Locate the cell with the specified text and output its [X, Y] center coordinate. 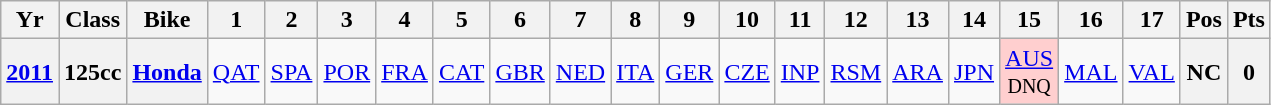
FRA [405, 72]
ARA [918, 72]
NED [580, 72]
Pts [1248, 20]
CAT [461, 72]
16 [1091, 20]
AUSDNQ [1030, 72]
POR [347, 72]
7 [580, 20]
15 [1030, 20]
RSM [856, 72]
11 [800, 20]
VAL [1152, 72]
CZE [747, 72]
9 [690, 20]
Honda [167, 72]
INP [800, 72]
SPA [292, 72]
125cc [92, 72]
2 [292, 20]
6 [520, 20]
GER [690, 72]
3 [347, 20]
1 [236, 20]
14 [974, 20]
Bike [167, 20]
0 [1248, 72]
17 [1152, 20]
GBR [520, 72]
13 [918, 20]
ITA [636, 72]
8 [636, 20]
QAT [236, 72]
NC [1204, 72]
2011 [30, 72]
MAL [1091, 72]
4 [405, 20]
Pos [1204, 20]
JPN [974, 72]
5 [461, 20]
Yr [30, 20]
12 [856, 20]
10 [747, 20]
Class [92, 20]
